From the cell containing the given text, extract its center point as (X, Y) coordinate. 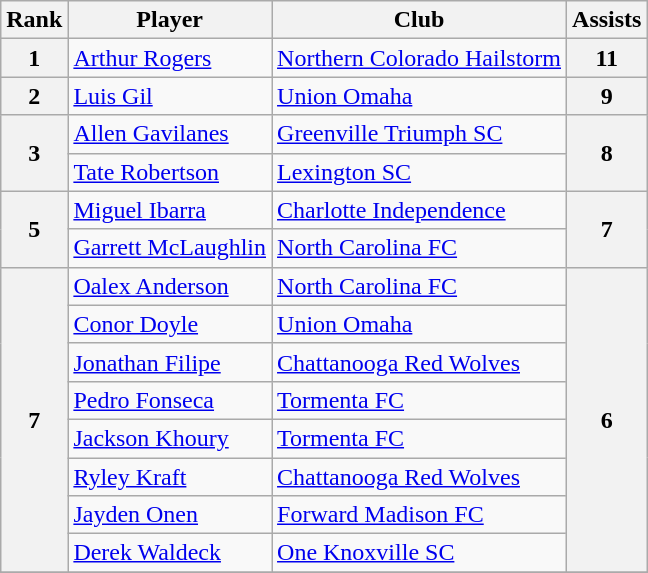
Charlotte Independence (420, 210)
Derek Waldeck (170, 553)
8 (607, 153)
Jayden Onen (170, 515)
1 (34, 58)
Club (420, 20)
Ryley Kraft (170, 477)
Luis Gil (170, 96)
9 (607, 96)
Allen Gavilanes (170, 134)
Jonathan Filipe (170, 362)
Forward Madison FC (420, 515)
One Knoxville SC (420, 553)
Northern Colorado Hailstorm (420, 58)
3 (34, 153)
Arthur Rogers (170, 58)
6 (607, 419)
Miguel Ibarra (170, 210)
Jackson Khoury (170, 438)
Conor Doyle (170, 324)
Assists (607, 20)
Player (170, 20)
5 (34, 229)
Rank (34, 20)
2 (34, 96)
11 (607, 58)
Garrett McLaughlin (170, 248)
Lexington SC (420, 172)
Greenville Triumph SC (420, 134)
Tate Robertson (170, 172)
Pedro Fonseca (170, 400)
Oalex Anderson (170, 286)
